Find where the given text appears and provide that cell's center as [X, Y] coordinate. 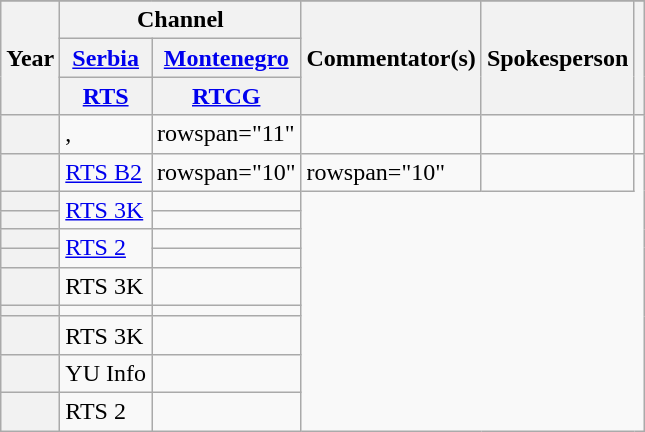
, [106, 134]
rowspan="11" [227, 134]
Serbia [106, 58]
RTS B2 [106, 172]
RTS [106, 96]
Commentator(s) [391, 58]
Spokesperson [557, 58]
Year [30, 58]
Montenegro [227, 58]
YU Info [106, 373]
Channel [180, 20]
RTCG [227, 96]
